Output the (x, y) coordinate of the center of the cell containing the given text.  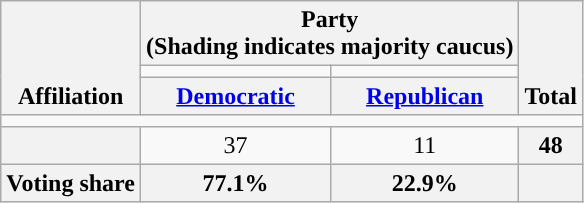
Voting share (71, 183)
37 (236, 145)
22.9% (425, 183)
Affiliation (71, 58)
Party (Shading indicates majority caucus) (330, 34)
Republican (425, 96)
11 (425, 145)
48 (551, 145)
77.1% (236, 183)
Democratic (236, 96)
Total (551, 58)
